Identify which cell holds the provided text, then report its (X, Y) central coordinate. 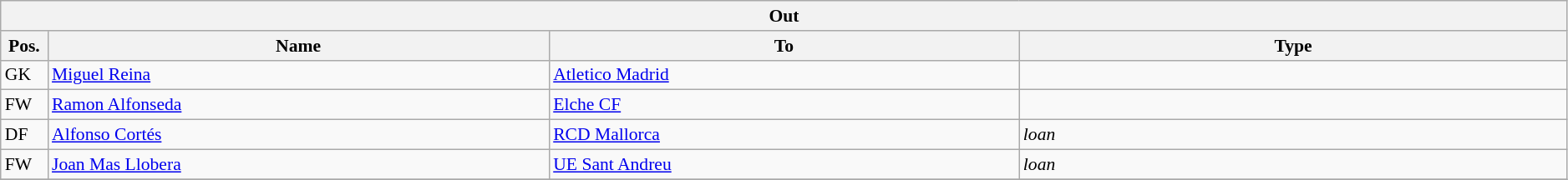
Miguel Reina (298, 75)
Atletico Madrid (784, 75)
UE Sant Andreu (784, 164)
Alfonso Cortés (298, 135)
Type (1293, 46)
Ramon Alfonseda (298, 105)
RCD Mallorca (784, 135)
Out (784, 16)
Name (298, 46)
Pos. (24, 46)
Joan Mas Llobera (298, 164)
To (784, 46)
DF (24, 135)
Elche CF (784, 105)
GK (24, 75)
